Return [x, y] of the center of cell containing provided text 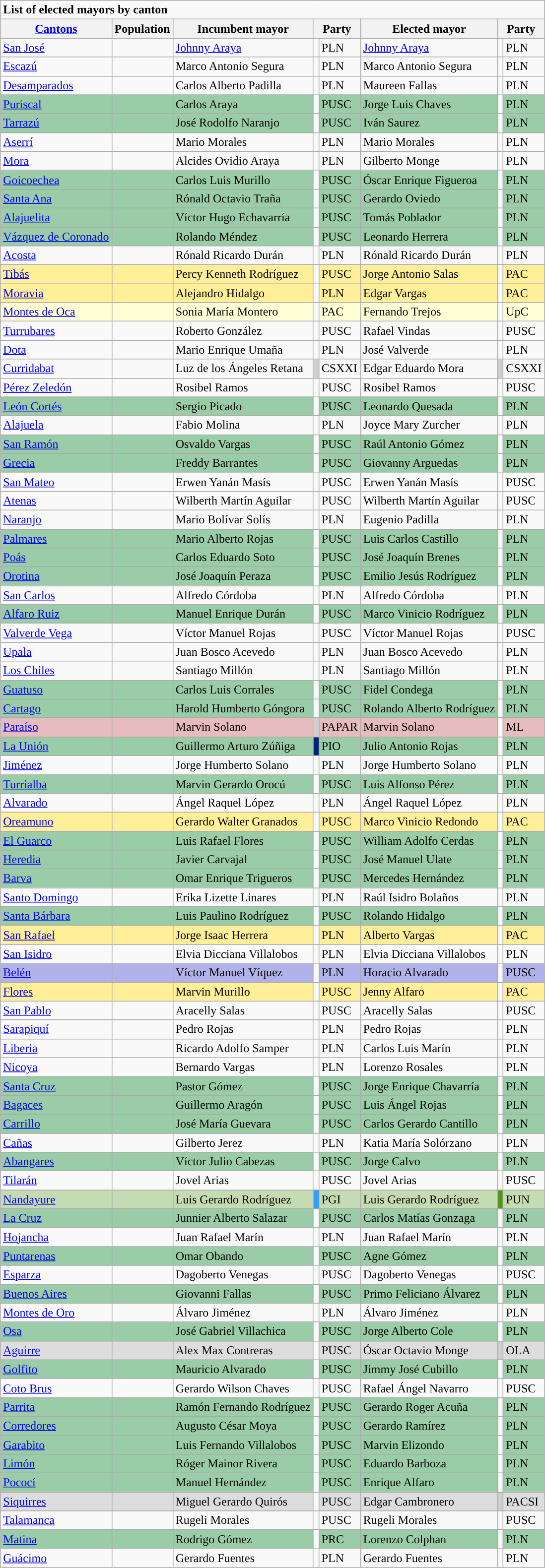
Curridabat [56, 369]
Emilio Jesús Rodríguez [429, 576]
Flores [56, 992]
Alvarado [56, 803]
Los Chiles [56, 671]
Giovanni Fallas [243, 1294]
Mario Enrique Umaña [243, 350]
Gilberto Jerez [243, 1142]
Oreamuno [56, 821]
Puntarenas [56, 1256]
Acosta [56, 255]
Elected mayor [429, 29]
Garabito [56, 1445]
PACSI [524, 1502]
OLA [524, 1350]
Edgar Vargas [429, 293]
Alberto Vargas [429, 935]
San Pablo [56, 1010]
Carrillo [56, 1124]
Edgar Eduardo Mora [429, 369]
Fernando Trejos [429, 312]
Eugenio Padilla [429, 519]
Grecia [56, 463]
Guillermo Arturo Zúñiga [243, 746]
Erika Lizette Linares [243, 897]
Róger Mainor Rivera [243, 1464]
Carlos Alberto Padilla [243, 85]
Luis Ángel Rojas [429, 1105]
Marvin Gerardo Orocú [243, 784]
Gerardo Roger Acuña [429, 1407]
Aguirre [56, 1350]
UpC [524, 312]
Parrita [56, 1407]
Víctor Julio Cabezas [243, 1162]
Raúl Antonio Gómez [429, 444]
Luis Rafael Flores [243, 841]
Tibás [56, 274]
Leonardo Herrera [429, 237]
PAPAR [340, 727]
Incumbent mayor [243, 29]
Lorenzo Rosales [429, 1067]
San Mateo [56, 482]
Paraíso [56, 727]
Javier Carvajal [243, 860]
Junnier Alberto Salazar [243, 1218]
Gerardo Wilson Chaves [243, 1388]
Abangares [56, 1162]
Montes de Oro [56, 1313]
Sonia María Montero [243, 312]
Gerardo Ramírez [429, 1426]
Pérez Zeledón [56, 387]
Moravia [56, 293]
Víctor Hugo Echavarría [243, 217]
Lorenzo Colphan [429, 1539]
El Guarco [56, 841]
Sarapiquí [56, 1029]
Fidel Condega [429, 690]
Tilarán [56, 1181]
León Cortés [56, 406]
Agne Gómez [429, 1256]
Ricardo Adolfo Samper [243, 1048]
Enrique Alfaro [429, 1483]
Omar Enrique Trigueros [243, 878]
Percy Kenneth Rodríguez [243, 274]
Julio Antonio Rojas [429, 746]
Matina [56, 1539]
PUN [524, 1199]
Carlos Luis Marín [429, 1048]
Esparza [56, 1275]
José María Guevara [243, 1124]
Jorge Antonio Salas [429, 274]
Gerardo Walter Granados [243, 821]
PGI [340, 1199]
Escazú [56, 66]
Alajuelita [56, 217]
Santo Domingo [56, 897]
Harold Humberto Góngora [243, 708]
PIO [340, 746]
Mercedes Hernández [429, 878]
Heredia [56, 860]
Palmares [56, 538]
Siquirres [56, 1502]
Rolando Méndez [243, 237]
Rolando Hidalgo [429, 916]
William Adolfo Cerdas [429, 841]
Augusto César Moya [243, 1426]
Luis Fernando Villalobos [243, 1445]
Carlos Luis Murillo [243, 180]
Upala [56, 652]
Carlos Eduardo Soto [243, 558]
La Unión [56, 746]
Goicoechea [56, 180]
Luis Alfonso Pérez [429, 784]
ML [524, 727]
Sergio Picado [243, 406]
Belén [56, 973]
Turrubares [56, 331]
Raúl Isidro Bolaños [429, 897]
Golfito [56, 1369]
Mora [56, 161]
Barva [56, 878]
Freddy Barrantes [243, 463]
Jimmy José Cubillo [429, 1369]
Iván Saurez [429, 123]
Rafael Vindas [429, 331]
Jorge Calvo [429, 1162]
San Carlos [56, 595]
Giovanny Arguedas [429, 463]
José Manuel Ulate [429, 860]
La Cruz [56, 1218]
Fabio Molina [243, 425]
Rafael Ángel Navarro [429, 1388]
Montes de Oca [56, 312]
Cartago [56, 708]
Luis Paulino Rodríguez [243, 916]
Hojancha [56, 1237]
Puriscal [56, 104]
Tarrazú [56, 123]
Alfaro Ruiz [56, 614]
Turrialba [56, 784]
Cantons [56, 29]
Alajuela [56, 425]
San Isidro [56, 954]
Alex Max Contreras [243, 1350]
José Joaquín Brenes [429, 558]
Jenny Alfaro [429, 992]
Roberto González [243, 331]
Guillermo Aragón [243, 1105]
Primo Feliciano Álvarez [429, 1294]
Rónald Octavio Traña [243, 198]
Luis Carlos Castillo [429, 538]
Marco Vinicio Redondo [429, 821]
Valverde Vega [56, 633]
Orotina [56, 576]
Coto Brus [56, 1388]
San José [56, 48]
Talamanca [56, 1520]
Limón [56, 1464]
San Rafael [56, 935]
Dota [56, 350]
Aserrí [56, 142]
Santa Bárbara [56, 916]
Carlos Gerardo Cantillo [429, 1124]
Alejandro Hidalgo [243, 293]
José Gabriel Villachica [243, 1331]
Corredores [56, 1426]
Jorge Luis Chaves [429, 104]
Atenas [56, 501]
Maureen Fallas [429, 85]
José Joaquín Peraza [243, 576]
Miguel Gerardo Quirós [243, 1502]
Santa Cruz [56, 1086]
Pastor Gómez [243, 1086]
Population [142, 29]
Omar Obando [243, 1256]
Eduardo Barboza [429, 1464]
Santa Ana [56, 198]
Vázquez de Coronado [56, 237]
José Valverde [429, 350]
Alcides Ovidio Araya [243, 161]
Marvin Murillo [243, 992]
Rolando Alberto Rodríguez [429, 708]
Rodrigo Gómez [243, 1539]
Nandayure [56, 1199]
Horacio Alvarado [429, 973]
Gerardo Oviedo [429, 198]
Jiménez [56, 765]
Buenos Aires [56, 1294]
Edgar Cambronero [429, 1502]
Guácimo [56, 1558]
Osvaldo Vargas [243, 444]
Liberia [56, 1048]
Jorge Alberto Cole [429, 1331]
Nicoya [56, 1067]
Ramón Fernando Rodríguez [243, 1407]
Jorge Isaac Herrera [243, 935]
Guatuso [56, 690]
Mario Bolívar Solís [243, 519]
Manuel Hernández [243, 1483]
Marco Vinicio Rodríguez [429, 614]
Jorge Enrique Chavarría [429, 1086]
Mario Alberto Rojas [243, 538]
Víctor Manuel Víquez [243, 973]
Carlos Araya [243, 104]
Óscar Octavio Monge [429, 1350]
Gilberto Monge [429, 161]
Cañas [56, 1142]
Óscar Enrique Figueroa [429, 180]
Osa [56, 1331]
Katia María Solórzano [429, 1142]
Bagaces [56, 1105]
Marvin Elizondo [429, 1445]
San Ramón [56, 444]
Desamparados [56, 85]
Joyce Mary Zurcher [429, 425]
José Rodolfo Naranjo [243, 123]
Pococí [56, 1483]
List of elected mayors by canton [272, 10]
Tomás Poblador [429, 217]
PRC [340, 1539]
Poás [56, 558]
Bernardo Vargas [243, 1067]
Luz de los Ángeles Retana [243, 369]
Leonardo Quesada [429, 406]
Manuel Enrique Durán [243, 614]
Mauricio Alvarado [243, 1369]
Naranjo [56, 519]
Carlos Matías Gonzaga [429, 1218]
Carlos Luis Corrales [243, 690]
